Pinpoint the cell where the given text exists, returning its (X, Y) midpoint coordinate. 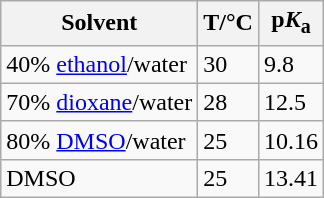
12.5 (290, 102)
DMSO (100, 178)
80% DMSO/water (100, 140)
13.41 (290, 178)
T/°C (228, 23)
10.16 (290, 140)
9.8 (290, 64)
28 (228, 102)
70% dioxane/water (100, 102)
40% ethanol/water (100, 64)
pKa (290, 23)
30 (228, 64)
Solvent (100, 23)
